Find where the given text appears and provide that cell's center as (x, y) coordinate. 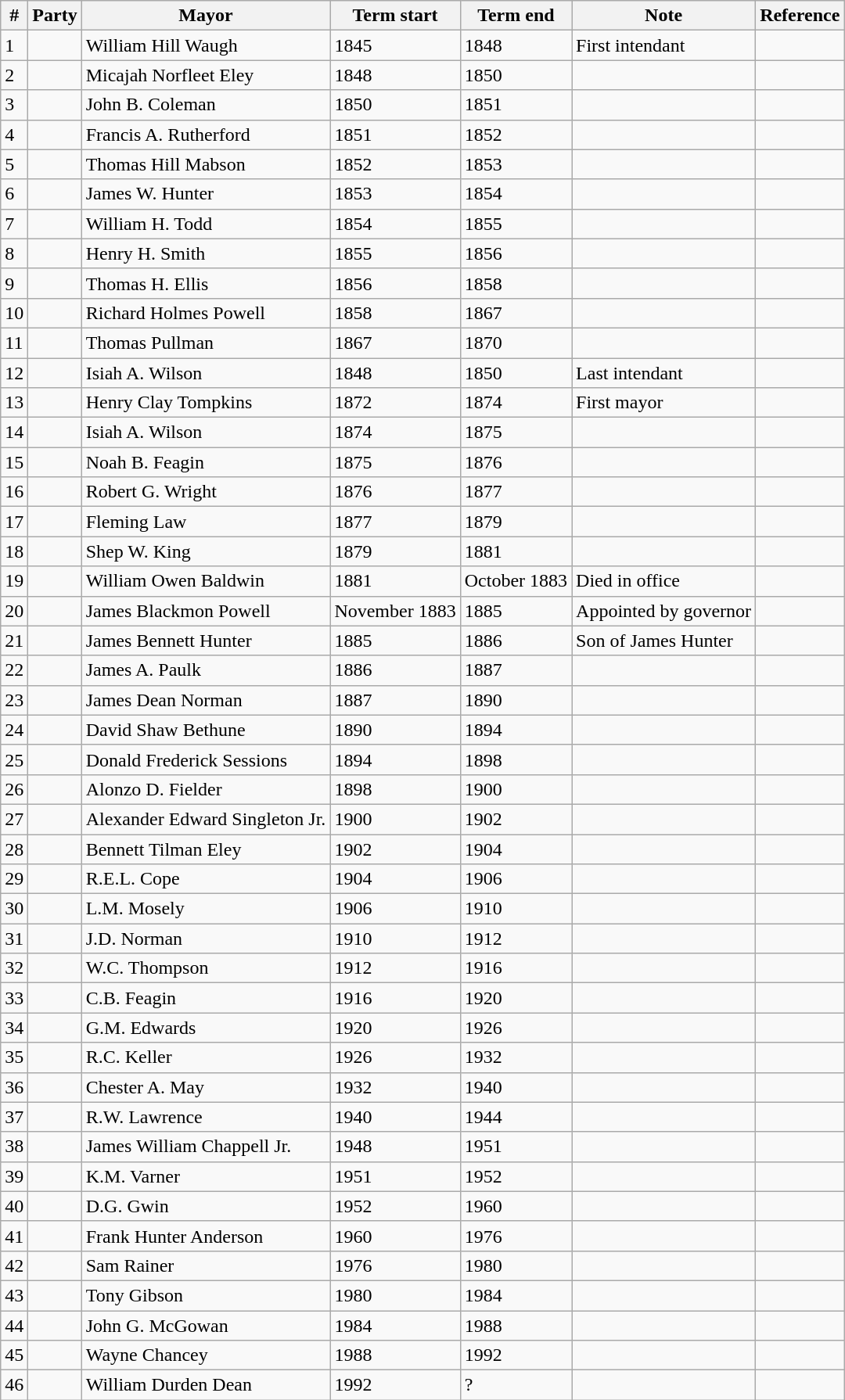
30 (14, 909)
Henry H. Smith (206, 253)
First mayor (663, 403)
41 (14, 1236)
K.M. Varner (206, 1176)
John G. McGowan (206, 1326)
29 (14, 879)
43 (14, 1295)
Died in office (663, 581)
1870 (516, 343)
4 (14, 135)
20 (14, 611)
45 (14, 1355)
6 (14, 194)
37 (14, 1117)
18 (14, 551)
5 (14, 164)
Term start (395, 16)
Francis A. Rutherford (206, 135)
Thomas Hill Mabson (206, 164)
Donald Frederick Sessions (206, 759)
Son of James Hunter (663, 641)
Chester A. May (206, 1087)
William Owen Baldwin (206, 581)
15 (14, 462)
1948 (395, 1147)
Shep W. King (206, 551)
23 (14, 700)
17 (14, 522)
46 (14, 1385)
35 (14, 1057)
Thomas H. Ellis (206, 283)
32 (14, 968)
44 (14, 1326)
Robert G. Wright (206, 492)
L.M. Mosely (206, 909)
40 (14, 1206)
Sam Rainer (206, 1265)
D.G. Gwin (206, 1206)
James Dean Norman (206, 700)
33 (14, 998)
19 (14, 581)
R.E.L. Cope (206, 879)
W.C. Thompson (206, 968)
James A. Paulk (206, 670)
Note (663, 16)
10 (14, 313)
Thomas Pullman (206, 343)
Richard Holmes Powell (206, 313)
Noah B. Feagin (206, 462)
Alonzo D. Fielder (206, 789)
25 (14, 759)
Alexander Edward Singleton Jr. (206, 819)
3 (14, 105)
# (14, 16)
October 1883 (516, 581)
First intendant (663, 45)
James W. Hunter (206, 194)
34 (14, 1028)
Last intendant (663, 373)
? (516, 1385)
R.C. Keller (206, 1057)
26 (14, 789)
Party (55, 16)
8 (14, 253)
2 (14, 75)
24 (14, 730)
42 (14, 1265)
James Bennett Hunter (206, 641)
38 (14, 1147)
William H. Todd (206, 224)
22 (14, 670)
J.D. Norman (206, 939)
John B. Coleman (206, 105)
Bennett Tilman Eley (206, 849)
C.B. Feagin (206, 998)
James William Chappell Jr. (206, 1147)
Wayne Chancey (206, 1355)
1944 (516, 1117)
36 (14, 1087)
Reference (800, 16)
Fleming Law (206, 522)
1845 (395, 45)
11 (14, 343)
7 (14, 224)
James Blackmon Powell (206, 611)
Micajah Norfleet Eley (206, 75)
November 1883 (395, 611)
13 (14, 403)
R.W. Lawrence (206, 1117)
Term end (516, 16)
Mayor (206, 16)
1872 (395, 403)
David Shaw Bethune (206, 730)
1 (14, 45)
Frank Hunter Anderson (206, 1236)
9 (14, 283)
Tony Gibson (206, 1295)
William Durden Dean (206, 1385)
16 (14, 492)
31 (14, 939)
39 (14, 1176)
Appointed by governor (663, 611)
27 (14, 819)
William Hill Waugh (206, 45)
14 (14, 433)
Henry Clay Tompkins (206, 403)
21 (14, 641)
G.M. Edwards (206, 1028)
28 (14, 849)
12 (14, 373)
